Detect which cell encompasses the target text, then output its (x, y) center coordinate. 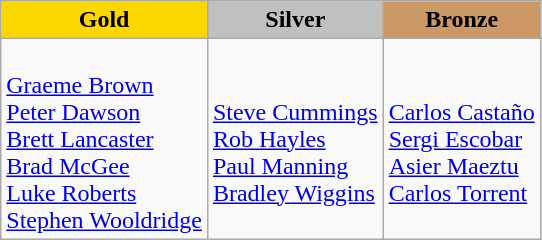
Silver (295, 20)
Bronze (462, 20)
Gold (104, 20)
Steve Cummings Rob Hayles Paul Manning Bradley Wiggins (295, 139)
Graeme Brown Peter Dawson Brett Lancaster Brad McGee Luke RobertsStephen Wooldridge (104, 139)
Carlos Castaño Sergi Escobar Asier Maeztu Carlos Torrent (462, 139)
